Return (X, Y) of the center of cell containing provided text 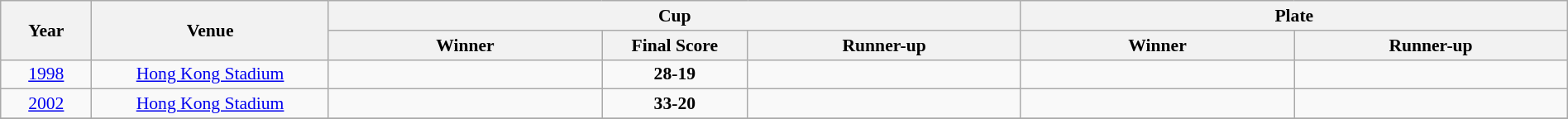
Cup (675, 16)
Year (46, 30)
28-19 (675, 74)
Venue (210, 30)
33-20 (675, 104)
Plate (1293, 16)
Final Score (675, 45)
2002 (46, 104)
1998 (46, 74)
